Return the [x, y] coordinate for the center point of the cell that contains the specified text.  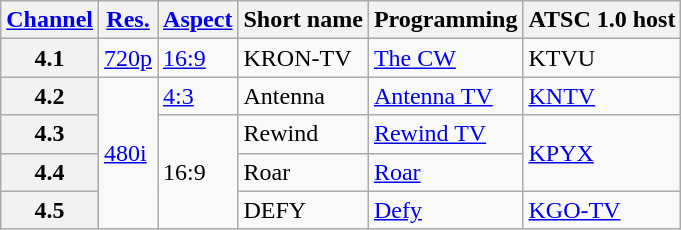
4.1 [50, 58]
Defy [446, 210]
DEFY [303, 210]
4:3 [198, 96]
4.5 [50, 210]
4.4 [50, 172]
KRON-TV [303, 58]
Short name [303, 20]
Programming [446, 20]
4.3 [50, 134]
720p [128, 58]
Rewind TV [446, 134]
KTVU [602, 58]
Rewind [303, 134]
4.2 [50, 96]
Antenna [303, 96]
KGO-TV [602, 210]
KNTV [602, 96]
Res. [128, 20]
480i [128, 153]
Channel [50, 20]
KPYX [602, 153]
Aspect [198, 20]
Antenna TV [446, 96]
ATSC 1.0 host [602, 20]
The CW [446, 58]
